Return [x, y] of the center of cell containing provided text 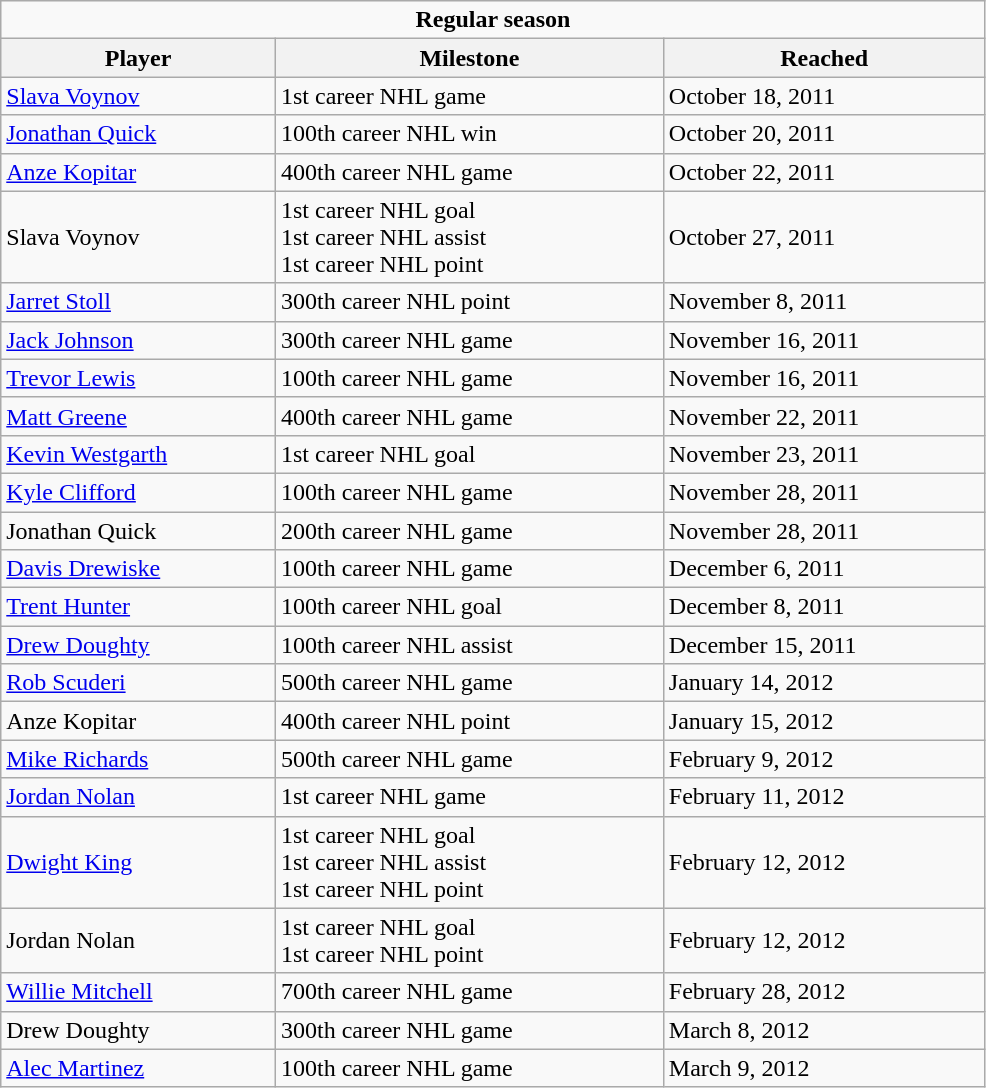
100th career NHL win [469, 134]
March 8, 2012 [824, 1030]
January 15, 2012 [824, 721]
Reached [824, 58]
February 9, 2012 [824, 759]
Kyle Clifford [138, 492]
100th career NHL goal [469, 607]
Rob Scuderi [138, 683]
December 15, 2011 [824, 645]
Player [138, 58]
December 8, 2011 [824, 607]
Mike Richards [138, 759]
Milestone [469, 58]
October 22, 2011 [824, 172]
Regular season [493, 20]
December 6, 2011 [824, 569]
February 11, 2012 [824, 797]
700th career NHL game [469, 992]
400th career NHL point [469, 721]
Jack Johnson [138, 340]
February 28, 2012 [824, 992]
Willie Mitchell [138, 992]
200th career NHL game [469, 531]
Matt Greene [138, 416]
Trent Hunter [138, 607]
November 23, 2011 [824, 454]
Jarret Stoll [138, 302]
January 14, 2012 [824, 683]
November 22, 2011 [824, 416]
October 27, 2011 [824, 237]
Davis Drewiske [138, 569]
November 8, 2011 [824, 302]
Alec Martinez [138, 1068]
Dwight King [138, 862]
March 9, 2012 [824, 1068]
Kevin Westgarth [138, 454]
1st career NHL goal1st career NHL point [469, 940]
October 20, 2011 [824, 134]
100th career NHL assist [469, 645]
300th career NHL point [469, 302]
Trevor Lewis [138, 378]
October 18, 2011 [824, 96]
1st career NHL goal [469, 454]
